Capture the cell that displays the provided text and extract its (x, y) central coordinate. 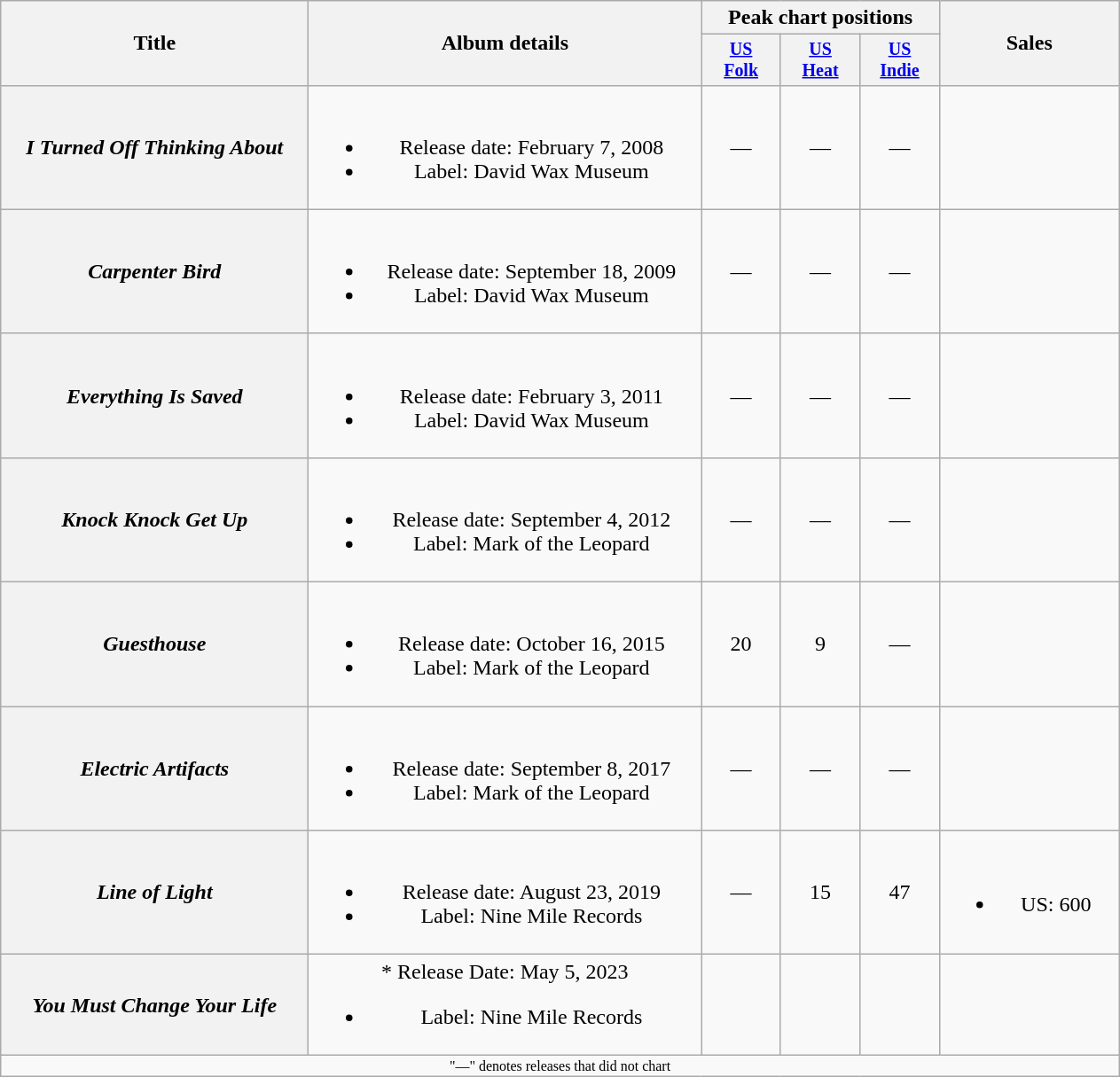
Line of Light (154, 893)
Title (154, 43)
Guesthouse (154, 644)
USHeat (819, 60)
Release date: September 4, 2012Label: Mark of the Leopard (505, 519)
Release date: February 3, 2011Label: David Wax Museum (505, 395)
9 (819, 644)
Everything Is Saved (154, 395)
15 (819, 893)
Release date: September 18, 2009Label: David Wax Museum (505, 271)
US Folk (741, 60)
20 (741, 644)
* Release Date: May 5, 2023Label: Nine Mile Records (505, 1005)
Carpenter Bird (154, 271)
Release date: September 8, 2017Label: Mark of the Leopard (505, 769)
Release date: February 7, 2008Label: David Wax Museum (505, 147)
I Turned Off Thinking About (154, 147)
Peak chart positions (820, 18)
Release date: August 23, 2019Label: Nine Mile Records (505, 893)
47 (899, 893)
"—" denotes releases that did not chart (560, 1065)
Sales (1029, 43)
Album details (505, 43)
Release date: October 16, 2015Label: Mark of the Leopard (505, 644)
You Must Change Your Life (154, 1005)
Electric Artifacts (154, 769)
USIndie (899, 60)
Knock Knock Get Up (154, 519)
US: 600 (1029, 893)
